Output the [X, Y] coordinate of the center of the cell containing the given text.  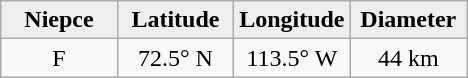
Latitude [175, 20]
Longitude [292, 20]
72.5° N [175, 58]
Diameter [408, 20]
113.5° W [292, 58]
F [59, 58]
44 km [408, 58]
Niepce [59, 20]
